Find where the given text appears and provide that cell's center as (X, Y) coordinate. 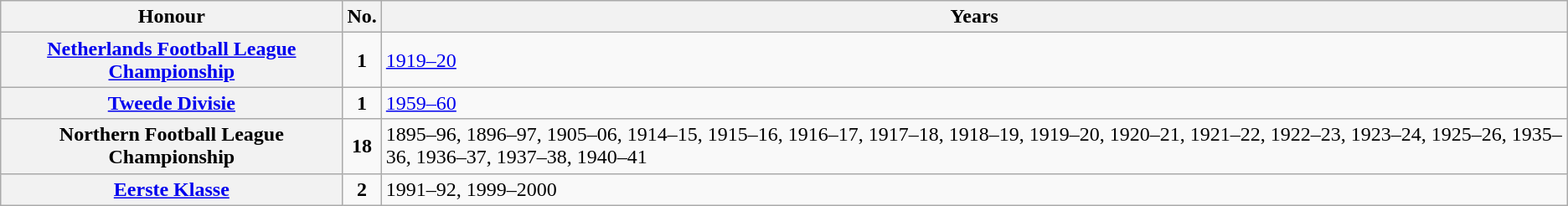
Netherlands Football League Championship (172, 60)
Honour (172, 17)
Northern Football League Championship (172, 146)
Years (974, 17)
1991–92, 1999–2000 (974, 189)
No. (362, 17)
2 (362, 189)
Tweede Divisie (172, 103)
Eerste Klasse (172, 189)
1919–20 (974, 60)
18 (362, 146)
1959–60 (974, 103)
